Find where the given text appears and provide that cell's center as [x, y] coordinate. 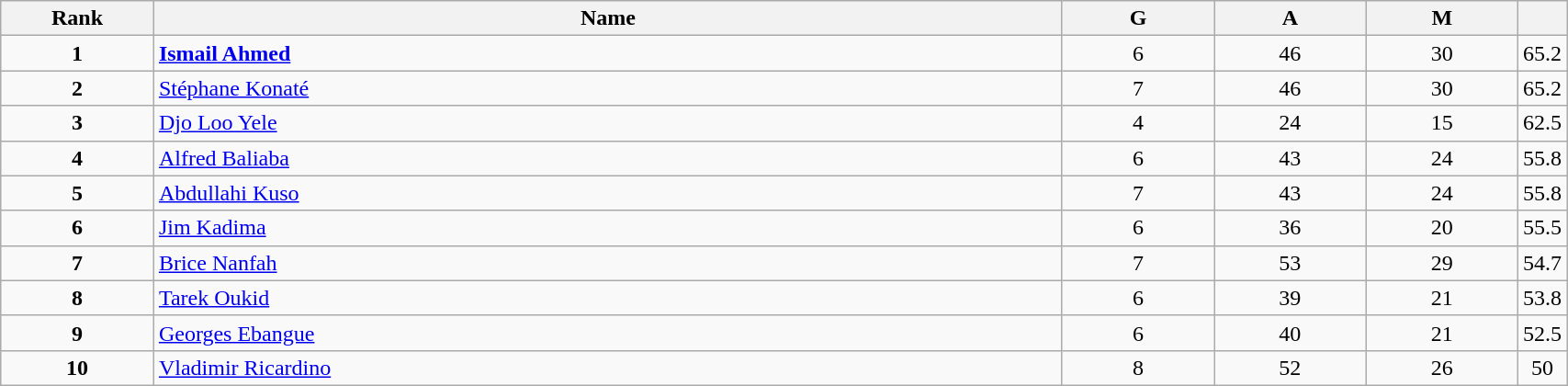
G [1137, 18]
Ismail Ahmed [608, 53]
Djo Loo Yele [608, 123]
54.7 [1543, 263]
1 [77, 53]
10 [77, 368]
3 [77, 123]
A [1290, 18]
62.5 [1543, 123]
Stéphane Konaté [608, 88]
Alfred Baliaba [608, 158]
40 [1290, 333]
2 [77, 88]
53.8 [1543, 298]
Jim Kadima [608, 228]
Abdullahi Kuso [608, 193]
Rank [77, 18]
M [1442, 18]
Georges Ebangue [608, 333]
36 [1290, 228]
50 [1543, 368]
5 [77, 193]
Tarek Oukid [608, 298]
26 [1442, 368]
Name [608, 18]
52 [1290, 368]
20 [1442, 228]
53 [1290, 263]
15 [1442, 123]
29 [1442, 263]
55.5 [1543, 228]
52.5 [1543, 333]
9 [77, 333]
Vladimir Ricardino [608, 368]
39 [1290, 298]
Brice Nanfah [608, 263]
